Output the (X, Y) coordinate of the center of the cell containing the given text.  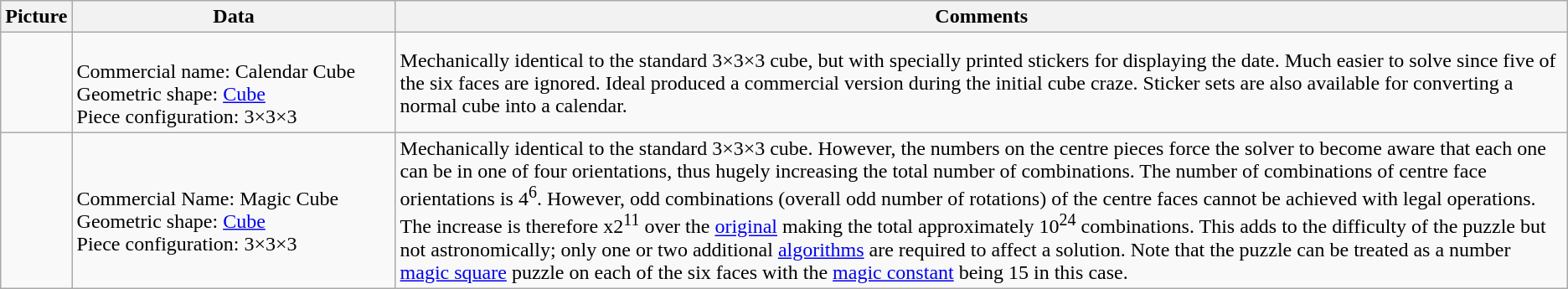
Comments (982, 17)
Picture (37, 17)
Data (234, 17)
Commercial Name: Magic Cube Geometric shape: Cube Piece configuration: 3×3×3 (234, 210)
Commercial name: Calendar Cube Geometric shape: Cube Piece configuration: 3×3×3 (234, 82)
